Locate the cell with the specified text and output its (X, Y) center coordinate. 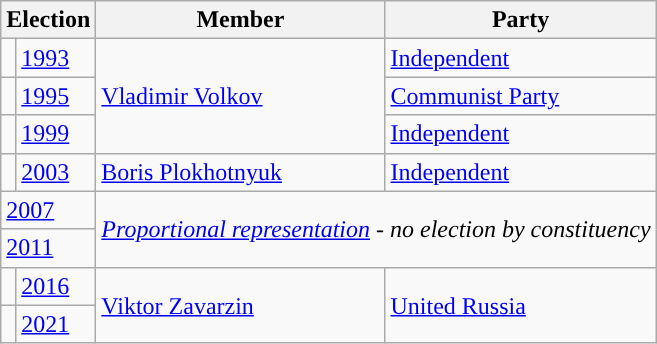
2021 (56, 324)
1995 (56, 96)
2016 (56, 286)
Viktor Zavarzin (240, 305)
Proportional representation - no election by constituency (376, 229)
2011 (48, 248)
Communist Party (520, 96)
Member (240, 20)
Vladimir Volkov (240, 96)
2003 (56, 172)
2007 (48, 210)
Party (520, 20)
1999 (56, 134)
Boris Plokhotnyuk (240, 172)
1993 (56, 58)
Election (48, 20)
United Russia (520, 305)
